Find where the given text appears and provide that cell's center as (x, y) coordinate. 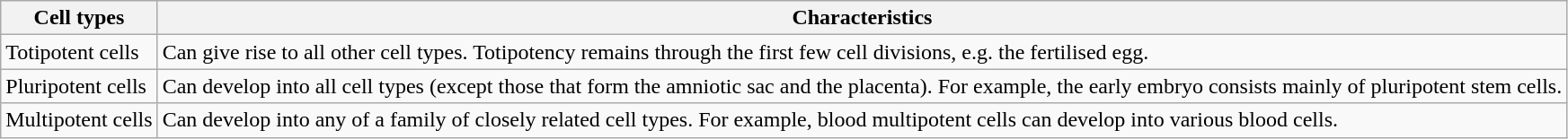
Totipotent cells (79, 52)
Characteristics (863, 18)
Can develop into any of a family of closely related cell types. For example, blood multipotent cells can develop into various blood cells. (863, 120)
Cell types (79, 18)
Multipotent cells (79, 120)
Can give rise to all other cell types. Totipotency remains through the first few cell divisions, e.g. the fertilised egg. (863, 52)
Pluripotent cells (79, 86)
